From the cell containing the given text, extract its center point as [x, y] coordinate. 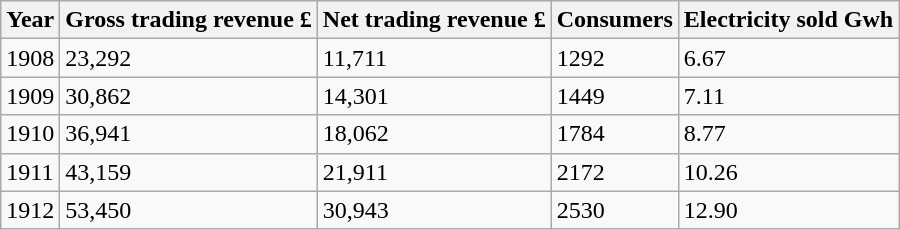
30,943 [434, 210]
Electricity sold Gwh [788, 20]
53,450 [189, 210]
6.67 [788, 58]
1911 [30, 172]
10.26 [788, 172]
11,711 [434, 58]
Consumers [614, 20]
Gross trading revenue £ [189, 20]
Net trading revenue £ [434, 20]
2530 [614, 210]
1449 [614, 96]
30,862 [189, 96]
Year [30, 20]
1909 [30, 96]
21,911 [434, 172]
18,062 [434, 134]
36,941 [189, 134]
1784 [614, 134]
1292 [614, 58]
1908 [30, 58]
43,159 [189, 172]
8.77 [788, 134]
7.11 [788, 96]
12.90 [788, 210]
23,292 [189, 58]
2172 [614, 172]
1912 [30, 210]
14,301 [434, 96]
1910 [30, 134]
